Search for the cell housing the specified text and yield its [X, Y] center coordinate. 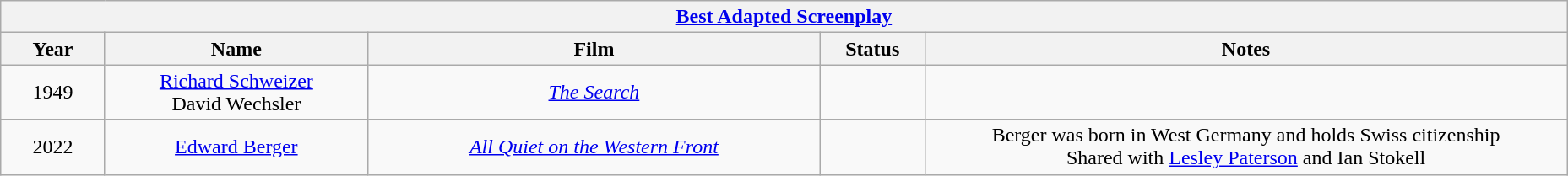
Notes [1246, 49]
2022 [53, 147]
Status [872, 49]
Film [594, 49]
Year [53, 49]
1949 [53, 93]
Best Adapted Screenplay [784, 17]
Edward Berger [236, 147]
The Search [594, 93]
Berger was born in West Germany and holds Swiss citizenshipShared with Lesley Paterson and Ian Stokell [1246, 147]
Name [236, 49]
All Quiet on the Western Front [594, 147]
Richard SchweizerDavid Wechsler [236, 93]
